Determine the (x, y) coordinate at the center of the cell enclosing the given text.  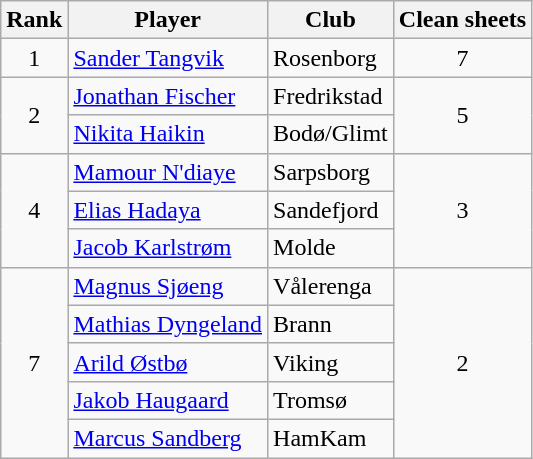
Rank (34, 20)
Clean sheets (462, 20)
Mathias Dyngeland (168, 324)
Elias Hadaya (168, 210)
Arild Østbø (168, 362)
Sandefjord (331, 210)
HamKam (331, 438)
Brann (331, 324)
Jonathan Fischer (168, 96)
Mamour N'diaye (168, 172)
Jakob Haugaard (168, 400)
Magnus Sjøeng (168, 286)
Viking (331, 362)
Sarpsborg (331, 172)
Tromsø (331, 400)
Sander Tangvik (168, 58)
Bodø/Glimt (331, 134)
Vålerenga (331, 286)
5 (462, 115)
Marcus Sandberg (168, 438)
Jacob Karlstrøm (168, 248)
3 (462, 210)
Molde (331, 248)
Fredrikstad (331, 96)
Nikita Haikin (168, 134)
1 (34, 58)
Club (331, 20)
Rosenborg (331, 58)
Player (168, 20)
4 (34, 210)
